Pinpoint the cell where the given text exists, returning its (x, y) midpoint coordinate. 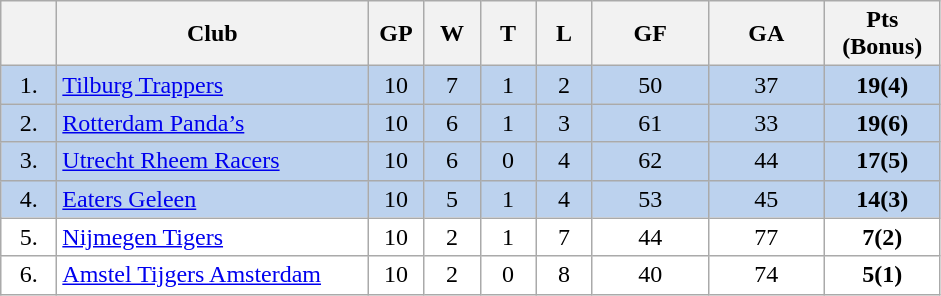
GF (650, 34)
Utrecht Rheem Racers (212, 161)
8 (564, 275)
Amstel Tijgers Amsterdam (212, 275)
45 (766, 199)
Pts (Bonus) (882, 34)
19(6) (882, 123)
77 (766, 237)
Eaters Geleen (212, 199)
4. (29, 199)
GA (766, 34)
T (508, 34)
7(2) (882, 237)
W (452, 34)
74 (766, 275)
Club (212, 34)
37 (766, 85)
Rotterdam Panda’s (212, 123)
5. (29, 237)
3. (29, 161)
3 (564, 123)
53 (650, 199)
62 (650, 161)
5(1) (882, 275)
33 (766, 123)
61 (650, 123)
40 (650, 275)
1. (29, 85)
Tilburg Trappers (212, 85)
2. (29, 123)
Nijmegen Tigers (212, 237)
17(5) (882, 161)
14(3) (882, 199)
50 (650, 85)
19(4) (882, 85)
5 (452, 199)
6. (29, 275)
GP (396, 34)
L (564, 34)
